Pinpoint the cell where the given text exists, returning its (X, Y) midpoint coordinate. 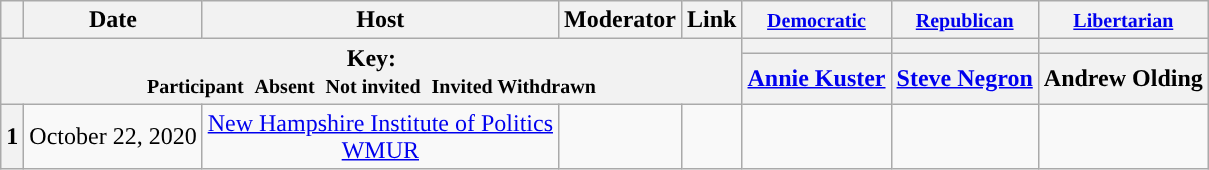
Annie Kuster (816, 78)
Andrew Olding (1123, 78)
Republican (964, 20)
Steve Negron (964, 78)
Host (380, 20)
Democratic (816, 20)
Libertarian (1123, 20)
New Hampshire Institute of PoliticsWMUR (380, 136)
Key: Participant Absent Not invited Invited Withdrawn (372, 72)
1 (12, 136)
Moderator (620, 20)
Date (113, 20)
Link (712, 20)
October 22, 2020 (113, 136)
